Locate the cell with the specified text and output its (x, y) center coordinate. 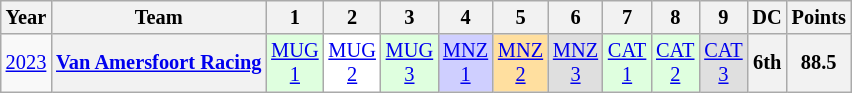
9 (723, 17)
2 (352, 17)
MUG3 (410, 63)
Points (819, 17)
6th (768, 63)
MUG2 (352, 63)
Team (158, 17)
CAT3 (723, 63)
88.5 (819, 63)
MNZ2 (520, 63)
1 (294, 17)
Year (26, 17)
6 (576, 17)
5 (520, 17)
4 (466, 17)
7 (627, 17)
MNZ1 (466, 63)
CAT1 (627, 63)
MUG1 (294, 63)
2023 (26, 63)
3 (410, 17)
DC (768, 17)
MNZ3 (576, 63)
8 (675, 17)
CAT2 (675, 63)
Van Amersfoort Racing (158, 63)
